Output the (X, Y) coordinate of the center of the cell containing the given text.  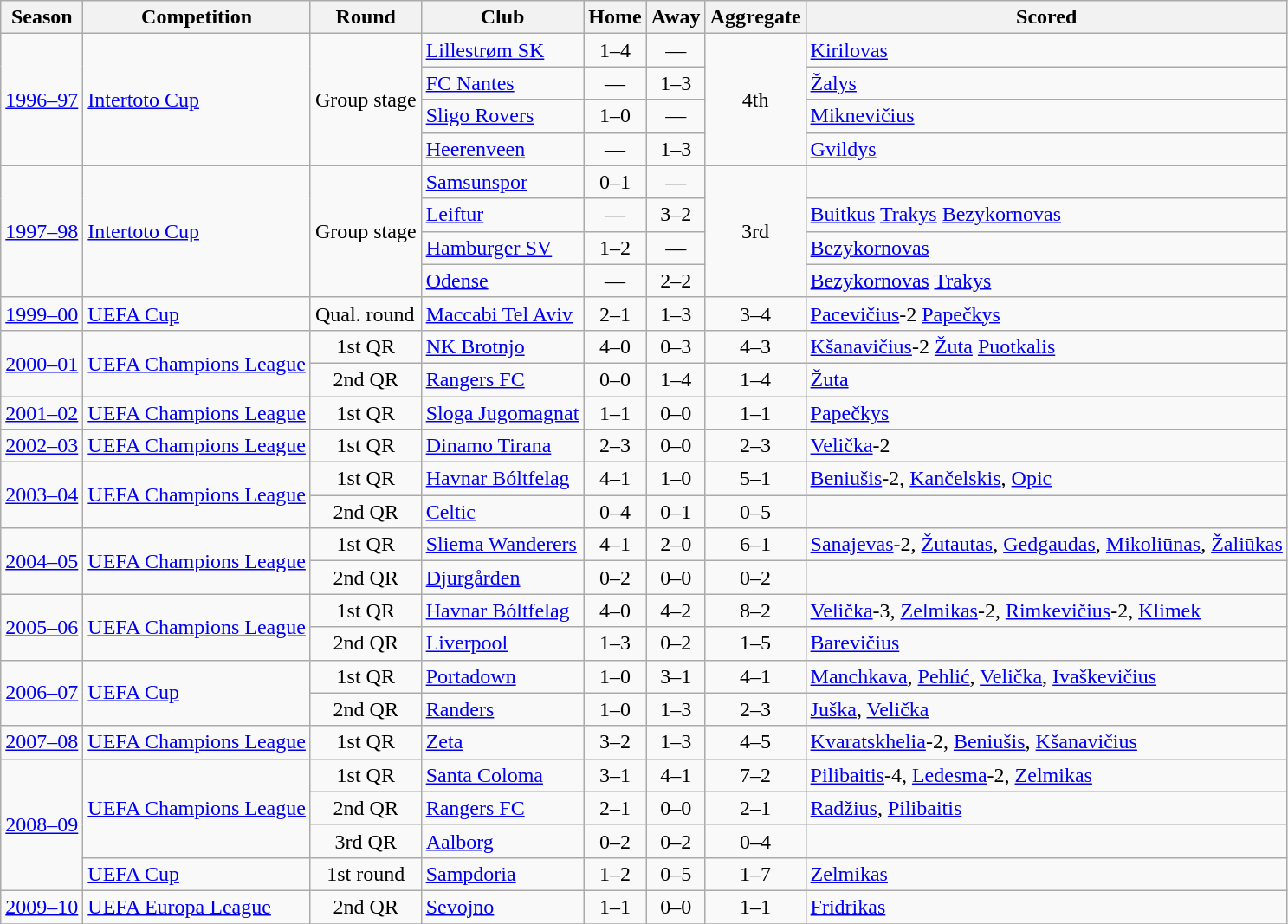
Sampdoria (502, 874)
8–2 (755, 611)
Sevojno (502, 907)
Kvaratskhelia-2, Beniušis, Kšanavičius (1046, 742)
Fridrikas (1046, 907)
Aggregate (755, 17)
Samsunspor (502, 182)
Portadown (502, 676)
Žuta (1046, 379)
Odense (502, 281)
Gvildys (1046, 149)
Dinamo Tirana (502, 446)
Scored (1046, 17)
2004–05 (42, 561)
Randers (502, 709)
Competition (197, 17)
Sanajevas-2, Žutautas, Gedgaudas, Mikoliūnas, Žaliūkas (1046, 545)
Liverpool (502, 643)
Qual. round (366, 313)
Bezykornovas Trakys (1046, 281)
Maccabi Tel Aviv (502, 313)
2–2 (676, 281)
2001–02 (42, 413)
Buitkus Trakys Bezykornovas (1046, 215)
Manchkava, Pehlić, Velička, Ivaškevičius (1046, 676)
Heerenveen (502, 149)
7–2 (755, 775)
Sligo Rovers (502, 116)
2002–03 (42, 446)
2–0 (676, 545)
4–3 (755, 346)
Velička-2 (1046, 446)
Barevičius (1046, 643)
4th (755, 100)
Aalborg (502, 841)
Juška, Velička (1046, 709)
Club (502, 17)
Beniušis-2, Kančelskis, Opic (1046, 479)
Žalys (1046, 83)
Round (366, 17)
Sliema Wanderers (502, 545)
Papečkys (1046, 413)
1996–97 (42, 100)
4–2 (676, 611)
1st round (366, 874)
Celtic (502, 512)
2008–09 (42, 824)
NK Brotnjo (502, 346)
3rd (755, 231)
Home (615, 17)
Bezykornovas (1046, 248)
2003–04 (42, 495)
3–4 (755, 313)
Away (676, 17)
FC Nantes (502, 83)
Leiftur (502, 215)
Kirilovas (1046, 50)
Zelmikas (1046, 874)
4–5 (755, 742)
Sloga Jugomagnat (502, 413)
5–1 (755, 479)
Radžius, Pilibaitis (1046, 808)
Zeta (502, 742)
Velička-3, Zelmikas-2, Rimkevičius-2, Klimek (1046, 611)
Pilibaitis-4, Ledesma-2, Zelmikas (1046, 775)
Pacevičius-2 Papečkys (1046, 313)
2007–08 (42, 742)
2009–10 (42, 907)
1997–98 (42, 231)
0–3 (676, 346)
1–7 (755, 874)
2006–07 (42, 693)
2005–06 (42, 627)
1999–00 (42, 313)
Lillestrøm SK (502, 50)
2000–01 (42, 363)
6–1 (755, 545)
3rd QR (366, 841)
UEFA Europa League (197, 907)
Hamburger SV (502, 248)
Miknevičius (1046, 116)
Kšanavičius-2 Žuta Puotkalis (1046, 346)
Season (42, 17)
Santa Coloma (502, 775)
1–5 (755, 643)
Djurgården (502, 578)
